Pinpoint the cell where the given text exists, returning its [x, y] midpoint coordinate. 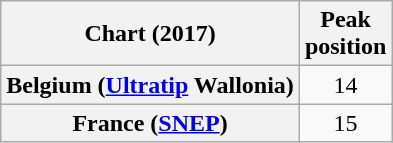
Belgium (Ultratip Wallonia) [150, 85]
Chart (2017) [150, 34]
Peakposition [345, 34]
15 [345, 123]
14 [345, 85]
France (SNEP) [150, 123]
